Scan for the cell matching the given text and deliver its (x, y) coordinate at center. 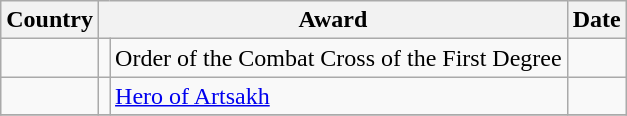
Hero of Artsakh (339, 96)
Order of the Combat Cross of the First Degree (339, 58)
Date (596, 20)
Country (50, 20)
Award (332, 20)
